From the cell containing the given text, extract its center point as (X, Y) coordinate. 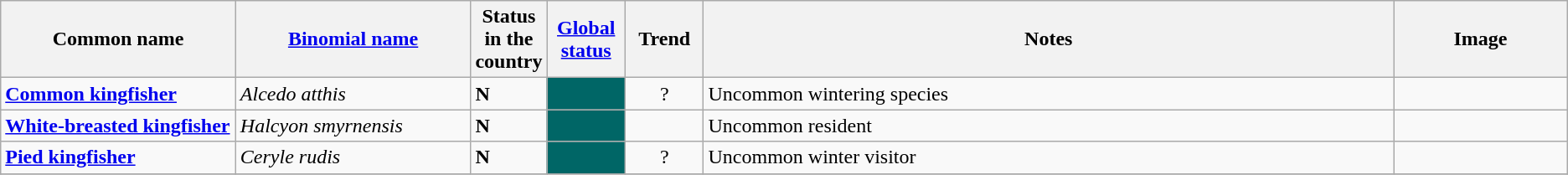
Ceryle rudis (353, 157)
Global status (586, 39)
Binomial name (353, 39)
Trend (664, 39)
Alcedo atthis (353, 94)
White-breasted kingfisher (119, 126)
Image (1481, 39)
Halcyon smyrnensis (353, 126)
Status in the country (509, 39)
Uncommon winter visitor (1049, 157)
Uncommon resident (1049, 126)
Notes (1049, 39)
Uncommon wintering species (1049, 94)
Pied kingfisher (119, 157)
Common name (119, 39)
Common kingfisher (119, 94)
